Determine the (X, Y) coordinate at the center of the cell enclosing the given text.  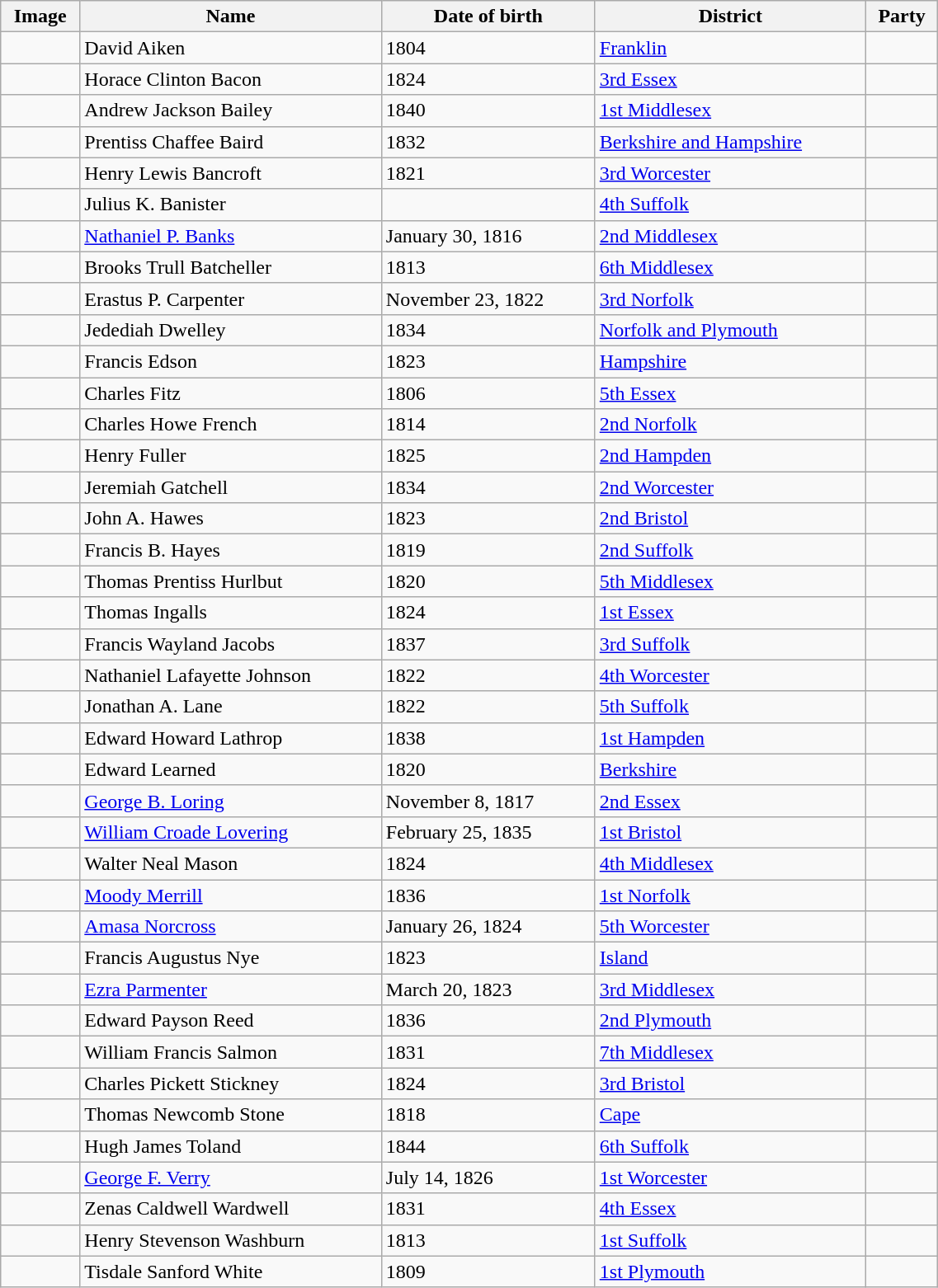
1806 (488, 393)
2nd Plymouth (730, 1021)
Charles Howe French (231, 425)
July 14, 1826 (488, 1178)
March 20, 1823 (488, 990)
3rd Middlesex (730, 990)
Hugh James Toland (231, 1146)
1838 (488, 738)
1832 (488, 142)
3rd Bristol (730, 1084)
Date of birth (488, 16)
1819 (488, 550)
2nd Worcester (730, 487)
Thomas Newcomb Stone (231, 1115)
2nd Middlesex (730, 236)
William Francis Salmon (231, 1052)
Walter Neal Mason (231, 863)
Francis Edson (231, 361)
4th Worcester (730, 675)
Amasa Norcross (231, 927)
Charles Pickett Stickney (231, 1084)
Moody Merrill (231, 895)
Name (231, 16)
2nd Hampden (730, 456)
Edward Learned (231, 769)
Francis B. Hayes (231, 550)
Henry Stevenson Washburn (231, 1240)
Francis Augustus Nye (231, 958)
Tisdale Sanford White (231, 1272)
Charles Fitz (231, 393)
Franklin (730, 48)
Hampshire (730, 361)
6th Suffolk (730, 1146)
Prentiss Chaffee Baird (231, 142)
February 25, 1835 (488, 832)
5th Middlesex (730, 581)
1809 (488, 1272)
4th Suffolk (730, 204)
1st Suffolk (730, 1240)
1840 (488, 110)
1st Hampden (730, 738)
Cape (730, 1115)
4th Essex (730, 1209)
Jonathan A. Lane (231, 707)
Party (902, 16)
David Aiken (231, 48)
3rd Essex (730, 79)
1844 (488, 1146)
Henry Lewis Bancroft (231, 173)
1st Middlesex (730, 110)
Francis Wayland Jacobs (231, 644)
Zenas Caldwell Wardwell (231, 1209)
Nathaniel Lafayette Johnson (231, 675)
1804 (488, 48)
Ezra Parmenter (231, 990)
November 8, 1817 (488, 801)
Andrew Jackson Bailey (231, 110)
1821 (488, 173)
Image (40, 16)
2nd Bristol (730, 519)
Erastus P. Carpenter (231, 298)
2nd Norfolk (730, 425)
6th Middlesex (730, 267)
January 26, 1824 (488, 927)
Jeremiah Gatchell (231, 487)
William Croade Lovering (231, 832)
1st Bristol (730, 832)
January 30, 1816 (488, 236)
4th Middlesex (730, 863)
1st Norfolk (730, 895)
George F. Verry (231, 1178)
1st Essex (730, 613)
Berkshire and Hampshire (730, 142)
John A. Hawes (231, 519)
George B. Loring (231, 801)
7th Middlesex (730, 1052)
Island (730, 958)
1825 (488, 456)
Thomas Ingalls (231, 613)
Norfolk and Plymouth (730, 330)
District (730, 16)
1814 (488, 425)
5th Suffolk (730, 707)
3rd Suffolk (730, 644)
Nathaniel P. Banks (231, 236)
5th Worcester (730, 927)
Edward Payson Reed (231, 1021)
Henry Fuller (231, 456)
Horace Clinton Bacon (231, 79)
3rd Worcester (730, 173)
5th Essex (730, 393)
2nd Suffolk (730, 550)
1818 (488, 1115)
Julius K. Banister (231, 204)
Thomas Prentiss Hurlbut (231, 581)
Berkshire (730, 769)
1st Plymouth (730, 1272)
Brooks Trull Batcheller (231, 267)
2nd Essex (730, 801)
Edward Howard Lathrop (231, 738)
November 23, 1822 (488, 298)
1837 (488, 644)
3rd Norfolk (730, 298)
1st Worcester (730, 1178)
Jedediah Dwelley (231, 330)
